Pinpoint the cell where the given text exists, returning its [x, y] midpoint coordinate. 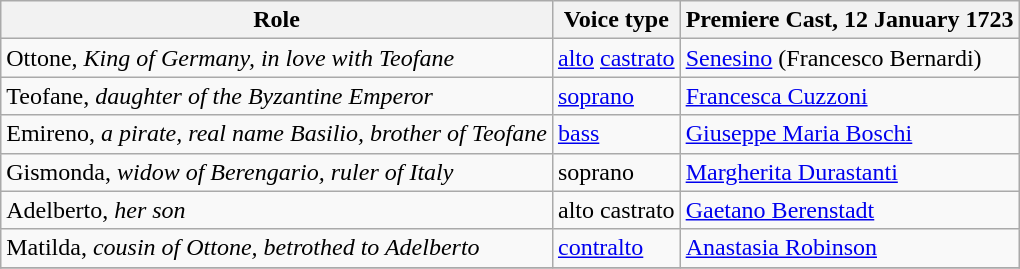
Voice type [616, 20]
Gismonda, widow of Berengario, ruler of Italy [277, 172]
Role [277, 20]
contralto [616, 248]
Anastasia Robinson [850, 248]
Ottone, King of Germany, in love with Teofane [277, 58]
Gaetano Berenstadt [850, 210]
Emireno, a pirate, real name Basilio, brother of Teofane [277, 134]
bass [616, 134]
Giuseppe Maria Boschi [850, 134]
Matilda, cousin of Ottone, betrothed to Adelberto [277, 248]
Teofane, daughter of the Byzantine Emperor [277, 96]
Premiere Cast, 12 January 1723 [850, 20]
Adelberto, her son [277, 210]
Senesino (Francesco Bernardi) [850, 58]
Francesca Cuzzoni [850, 96]
Margherita Durastanti [850, 172]
